Detect which cell encompasses the target text, then output its [x, y] center coordinate. 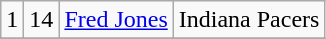
Indiana Pacers [249, 20]
14 [42, 20]
Fred Jones [116, 20]
1 [12, 20]
